Return the (X, Y) coordinate for the center point of the cell that contains the specified text.  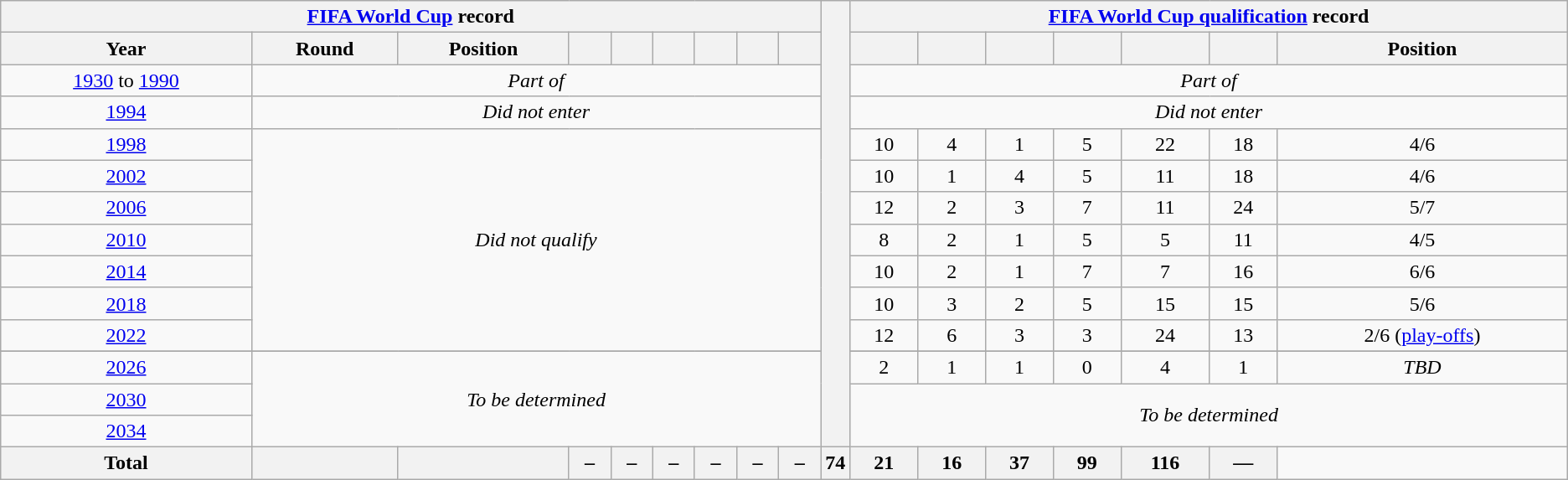
37 (1020, 463)
FIFA World Cup qualification record (1209, 17)
99 (1087, 463)
2010 (126, 240)
2002 (126, 176)
13 (1243, 335)
2026 (126, 367)
Round (325, 49)
2030 (126, 400)
4/5 (1422, 240)
TBD (1422, 367)
— (1243, 463)
6 (952, 335)
74 (836, 463)
FIFA World Cup record (410, 17)
22 (1165, 144)
8 (885, 240)
Did not qualify (536, 240)
2014 (126, 271)
5/7 (1422, 208)
Total (126, 463)
1994 (126, 112)
1930 to 1990 (126, 80)
2006 (126, 208)
21 (885, 463)
2034 (126, 431)
0 (1087, 367)
1998 (126, 144)
6/6 (1422, 271)
116 (1165, 463)
2/6 (play-offs) (1422, 335)
2018 (126, 303)
5/6 (1422, 303)
2022 (126, 335)
Year (126, 49)
